Find where the given text appears and provide that cell's center as (x, y) coordinate. 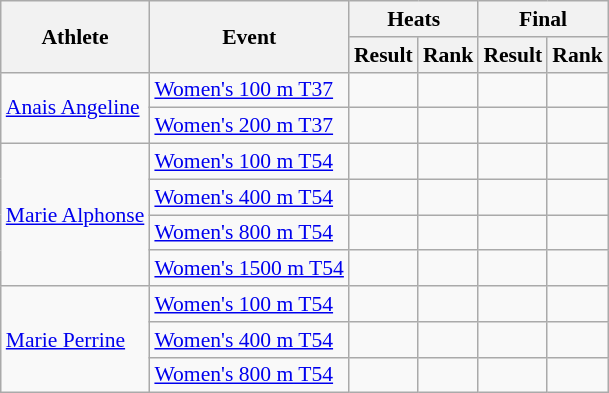
Heats (414, 19)
Anais Angeline (76, 108)
Marie Alphonse (76, 215)
Women's 200 m T37 (249, 126)
Women's 1500 m T54 (249, 269)
Women's 100 m T37 (249, 90)
Athlete (76, 36)
Marie Perrine (76, 340)
Final (542, 19)
Event (249, 36)
